For the text-containing cell, return its midpoint in (x, y) coordinate format. 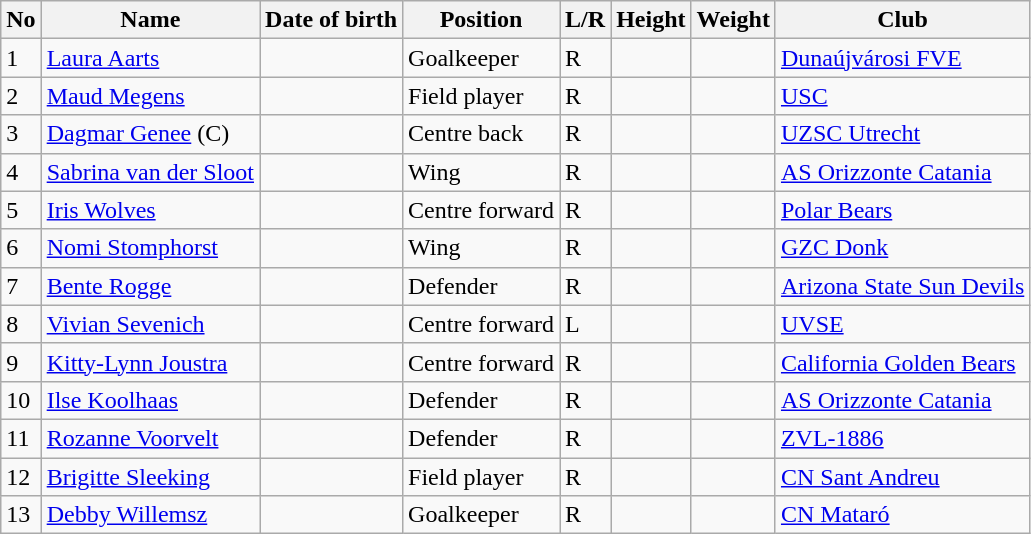
Debby Willemsz (150, 515)
Position (482, 20)
Kitty-Lynn Joustra (150, 362)
9 (21, 362)
12 (21, 477)
L/R (586, 20)
GZC Donk (902, 248)
Rozanne Voorvelt (150, 438)
13 (21, 515)
Vivian Sevenich (150, 324)
11 (21, 438)
3 (21, 134)
Laura Aarts (150, 58)
Bente Rogge (150, 286)
No (21, 20)
5 (21, 210)
Name (150, 20)
Iris Wolves (150, 210)
1 (21, 58)
Date of birth (332, 20)
USC (902, 96)
CN Mataró (902, 515)
Centre back (482, 134)
Height (651, 20)
Polar Bears (902, 210)
UZSC Utrecht (902, 134)
8 (21, 324)
Ilse Koolhaas (150, 400)
Brigitte Sleeking (150, 477)
ZVL-1886 (902, 438)
L (586, 324)
Club (902, 20)
CN Sant Andreu (902, 477)
Arizona State Sun Devils (902, 286)
10 (21, 400)
California Golden Bears (902, 362)
UVSE (902, 324)
Nomi Stomphorst (150, 248)
Sabrina van der Sloot (150, 172)
7 (21, 286)
Maud Megens (150, 96)
2 (21, 96)
Dagmar Genee (C) (150, 134)
4 (21, 172)
Weight (733, 20)
Dunaújvárosi FVE (902, 58)
6 (21, 248)
